Detect which cell encompasses the target text, then output its [X, Y] center coordinate. 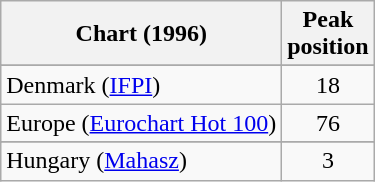
Peakposition [328, 34]
76 [328, 123]
Europe (Eurochart Hot 100) [142, 123]
Chart (1996) [142, 34]
18 [328, 85]
Hungary (Mahasz) [142, 161]
Denmark (IFPI) [142, 85]
3 [328, 161]
